Detect which cell encompasses the target text, then output its [X, Y] center coordinate. 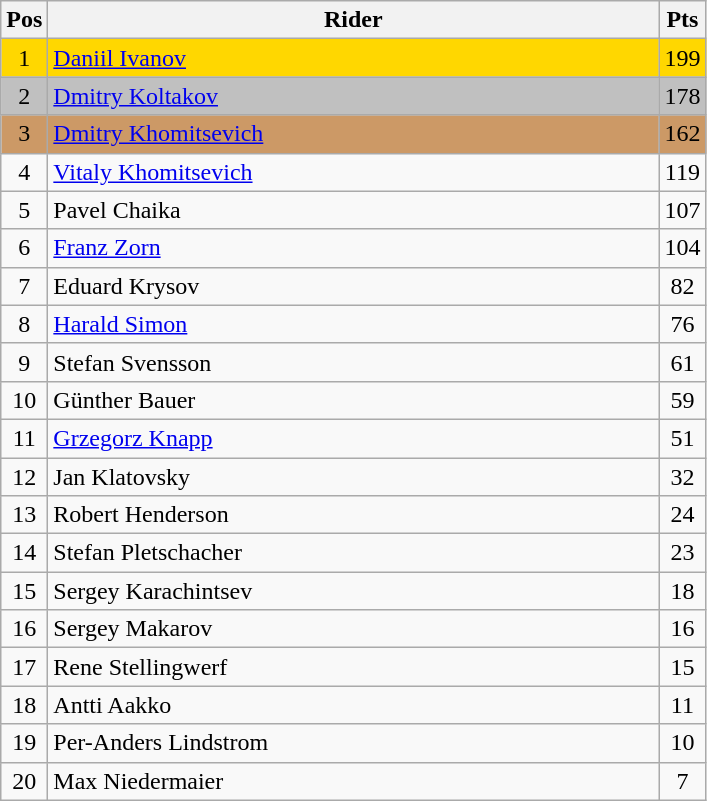
4 [24, 172]
Dmitry Khomitsevich [354, 134]
19 [24, 743]
Rider [354, 20]
76 [682, 324]
104 [682, 248]
Stefan Pletschacher [354, 553]
Antti Aakko [354, 705]
17 [24, 667]
14 [24, 553]
5 [24, 210]
59 [682, 400]
Sergey Karachintsev [354, 591]
199 [682, 58]
82 [682, 286]
Günther Bauer [354, 400]
162 [682, 134]
Vitaly Khomitsevich [354, 172]
24 [682, 515]
Jan Klatovsky [354, 477]
Robert Henderson [354, 515]
178 [682, 96]
Pavel Chaika [354, 210]
Per-Anders Lindstrom [354, 743]
Sergey Makarov [354, 629]
1 [24, 58]
20 [24, 781]
2 [24, 96]
119 [682, 172]
Harald Simon [354, 324]
12 [24, 477]
Daniil Ivanov [354, 58]
Franz Zorn [354, 248]
107 [682, 210]
8 [24, 324]
51 [682, 438]
9 [24, 362]
61 [682, 362]
Grzegorz Knapp [354, 438]
Stefan Svensson [354, 362]
Max Niedermaier [354, 781]
3 [24, 134]
6 [24, 248]
Pts [682, 20]
Dmitry Koltakov [354, 96]
32 [682, 477]
Eduard Krysov [354, 286]
Pos [24, 20]
13 [24, 515]
23 [682, 553]
Rene Stellingwerf [354, 667]
